From the cell containing the given text, extract its center point as [x, y] coordinate. 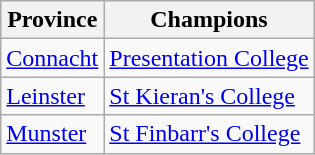
Connacht [52, 58]
Presentation College [209, 58]
Province [52, 20]
St Kieran's College [209, 96]
Leinster [52, 96]
St Finbarr's College [209, 134]
Champions [209, 20]
Munster [52, 134]
